Identify which cell holds the provided text, then report its (X, Y) central coordinate. 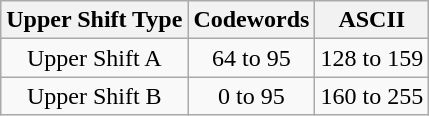
Upper Shift Type (94, 20)
64 to 95 (252, 58)
Upper Shift B (94, 96)
Codewords (252, 20)
128 to 159 (372, 58)
160 to 255 (372, 96)
ASCII (372, 20)
Upper Shift A (94, 58)
0 to 95 (252, 96)
